Capture the cell that displays the provided text and extract its (x, y) central coordinate. 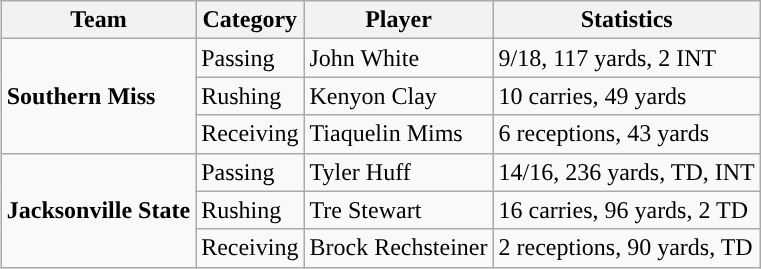
Statistics (626, 20)
Category (250, 20)
Team (98, 20)
14/16, 236 yards, TD, INT (626, 172)
2 receptions, 90 yards, TD (626, 248)
6 receptions, 43 yards (626, 134)
9/18, 117 yards, 2 INT (626, 58)
Kenyon Clay (398, 96)
Player (398, 20)
Jacksonville State (98, 210)
Brock Rechsteiner (398, 248)
16 carries, 96 yards, 2 TD (626, 210)
Tre Stewart (398, 210)
Tiaquelin Mims (398, 134)
Tyler Huff (398, 172)
Southern Miss (98, 96)
John White (398, 58)
10 carries, 49 yards (626, 96)
